Return [X, Y] of the center of cell containing provided text 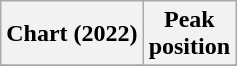
Peakposition [189, 34]
Chart (2022) [72, 34]
